Return [x, y] of the center of cell containing provided text 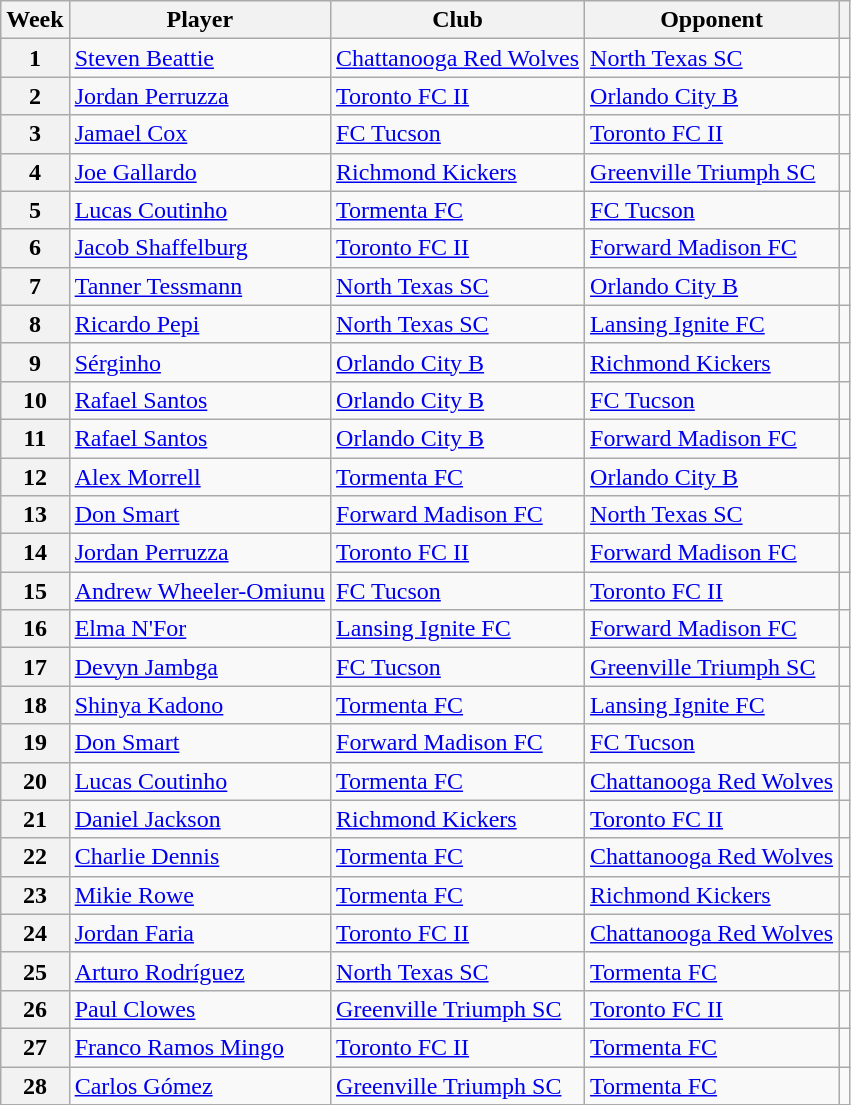
7 [35, 286]
19 [35, 743]
10 [35, 400]
Paul Clowes [200, 1009]
4 [35, 172]
22 [35, 857]
1 [35, 58]
Jamael Cox [200, 134]
28 [35, 1085]
12 [35, 477]
Opponent [712, 20]
Sérginho [200, 362]
20 [35, 781]
Mikie Rowe [200, 895]
Elma N'For [200, 629]
6 [35, 248]
21 [35, 819]
Club [458, 20]
8 [35, 324]
Joe Gallardo [200, 172]
9 [35, 362]
Franco Ramos Mingo [200, 1047]
Charlie Dennis [200, 857]
2 [35, 96]
23 [35, 895]
Devyn Jambga [200, 667]
Jacob Shaffelburg [200, 248]
15 [35, 591]
Player [200, 20]
Andrew Wheeler-Omiunu [200, 591]
24 [35, 933]
Shinya Kadono [200, 705]
16 [35, 629]
3 [35, 134]
5 [35, 210]
Carlos Gómez [200, 1085]
Tanner Tessmann [200, 286]
Alex Morrell [200, 477]
26 [35, 1009]
Jordan Faria [200, 933]
17 [35, 667]
Week [35, 20]
Steven Beattie [200, 58]
11 [35, 438]
27 [35, 1047]
Daniel Jackson [200, 819]
18 [35, 705]
Arturo Rodríguez [200, 971]
25 [35, 971]
Ricardo Pepi [200, 324]
14 [35, 553]
13 [35, 515]
